Detect which cell encompasses the target text, then output its (x, y) center coordinate. 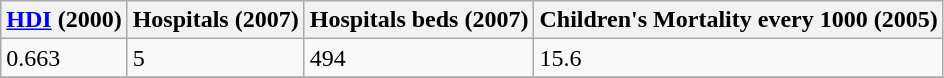
Hospitals (2007) (216, 20)
494 (419, 58)
15.6 (738, 58)
5 (216, 58)
0.663 (64, 58)
HDI (2000) (64, 20)
Children's Mortality every 1000 (2005) (738, 20)
Hospitals beds (2007) (419, 20)
